Identify which cell holds the provided text, then report its (X, Y) central coordinate. 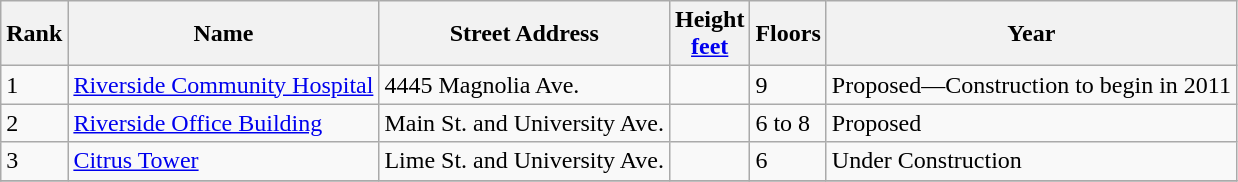
1 (34, 85)
9 (788, 85)
Rank (34, 34)
2 (34, 123)
3 (34, 161)
Year (1031, 34)
6 to 8 (788, 123)
Heightfeet (710, 34)
Proposed (1031, 123)
Name (224, 34)
Main St. and University Ave. (524, 123)
Under Construction (1031, 161)
Proposed—Construction to begin in 2011 (1031, 85)
Citrus Tower (224, 161)
6 (788, 161)
Floors (788, 34)
Street Address (524, 34)
Lime St. and University Ave. (524, 161)
Riverside Community Hospital (224, 85)
4445 Magnolia Ave. (524, 85)
Riverside Office Building (224, 123)
